From the cell containing the given text, extract its center point as [X, Y] coordinate. 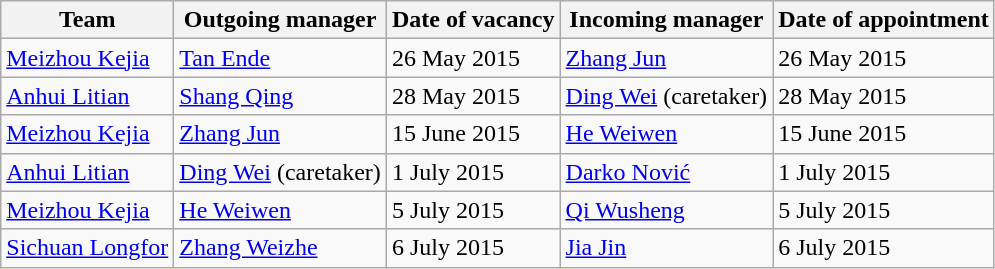
Outgoing manager [280, 20]
Qi Wusheng [666, 210]
Date of appointment [884, 20]
Sichuan Longfor [88, 248]
Shang Qing [280, 96]
Team [88, 20]
Darko Nović [666, 172]
Zhang Weizhe [280, 248]
Incoming manager [666, 20]
Tan Ende [280, 58]
Jia Jin [666, 248]
Date of vacancy [473, 20]
